Pinpoint the cell where the given text exists, returning its (X, Y) midpoint coordinate. 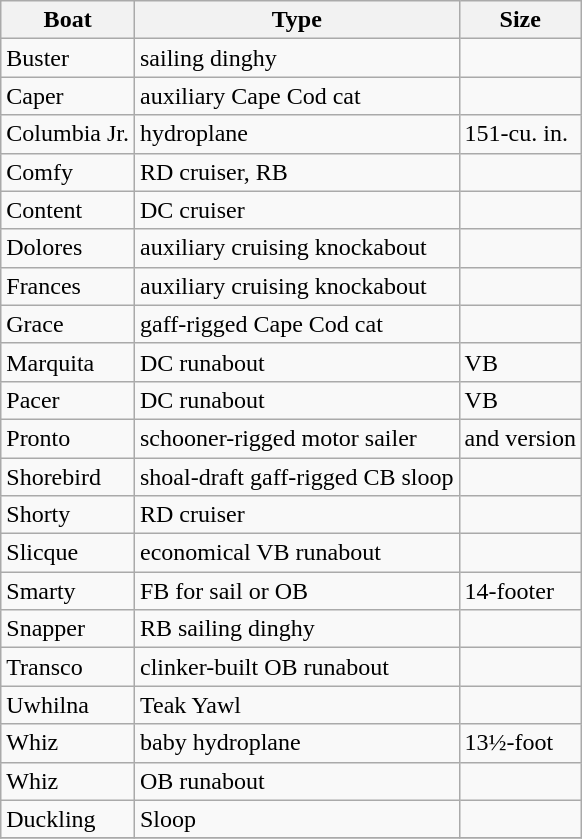
14-footer (520, 591)
shoal-draft gaff-rigged CB sloop (296, 477)
151-cu. in. (520, 134)
Shorebird (68, 477)
Size (520, 20)
Comfy (68, 172)
Uwhilna (68, 705)
auxiliary Cape Cod cat (296, 96)
OB runabout (296, 781)
Dolores (68, 248)
hydroplane (296, 134)
gaff-rigged Cape Cod cat (296, 324)
Buster (68, 58)
Pronto (68, 438)
Smarty (68, 591)
RB sailing dinghy (296, 629)
schooner-rigged motor sailer (296, 438)
economical VB runabout (296, 553)
Snapper (68, 629)
Transco (68, 667)
FB for sail or OB (296, 591)
Teak Yawl (296, 705)
Boat (68, 20)
sailing dinghy (296, 58)
and version (520, 438)
Frances (68, 286)
RD cruiser (296, 515)
clinker-built OB runabout (296, 667)
Columbia Jr. (68, 134)
DC cruiser (296, 210)
Grace (68, 324)
baby hydroplane (296, 743)
Caper (68, 96)
Slicque (68, 553)
Duckling (68, 819)
Pacer (68, 400)
13½-foot (520, 743)
Shorty (68, 515)
Type (296, 20)
Content (68, 210)
Marquita (68, 362)
RD cruiser, RB (296, 172)
Sloop (296, 819)
